Return the [x, y] coordinate for the center point of the cell that contains the specified text.  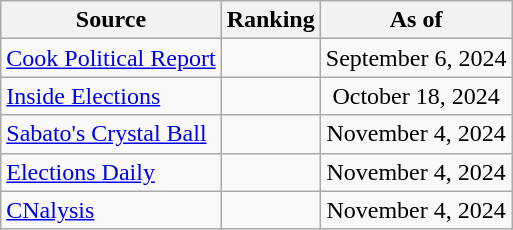
Elections Daily [111, 172]
Ranking [270, 20]
Source [111, 20]
As of [416, 20]
Inside Elections [111, 96]
October 18, 2024 [416, 96]
Cook Political Report [111, 58]
CNalysis [111, 210]
Sabato's Crystal Ball [111, 134]
September 6, 2024 [416, 58]
